For the text-containing cell, return its midpoint in (X, Y) coordinate format. 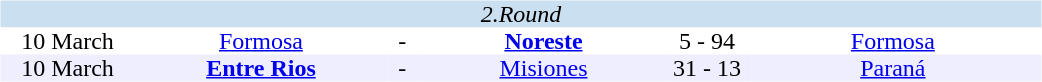
Misiones (544, 68)
Noreste (544, 42)
5 - 94 (707, 42)
Paraná (892, 68)
2.Round (520, 14)
31 - 13 (707, 68)
Entre Rios (262, 68)
